Extract the [X, Y] coordinate from the center of the cell holding the provided text.  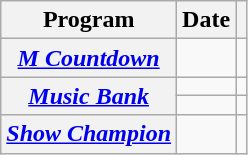
Date [206, 20]
Program [89, 20]
Music Bank [89, 96]
Show Champion [89, 134]
M Countdown [89, 58]
